Pinpoint the cell where the given text exists, returning its (X, Y) midpoint coordinate. 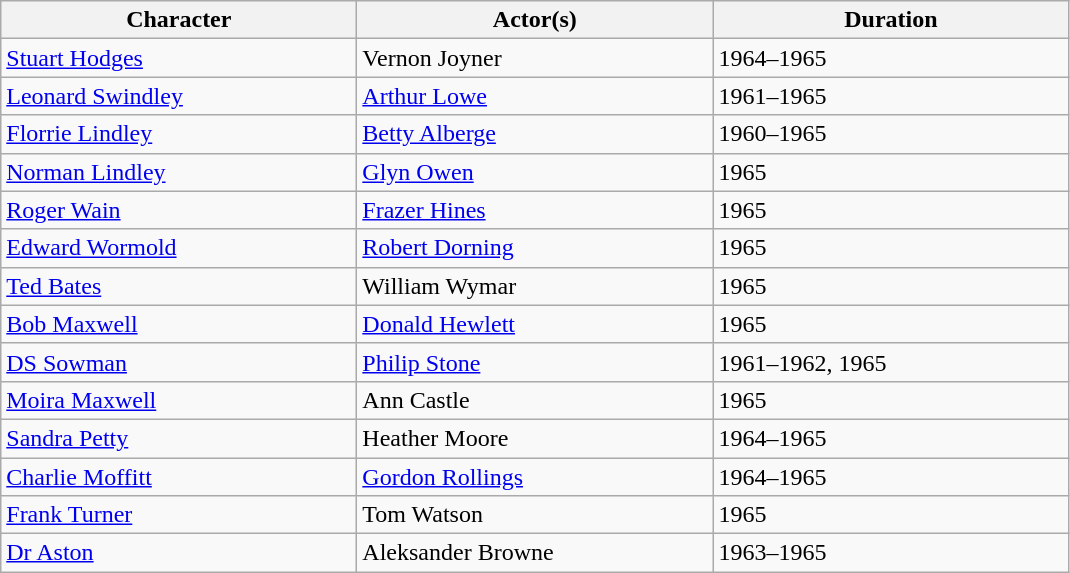
Florrie Lindley (179, 134)
Stuart Hodges (179, 58)
Dr Aston (179, 553)
Duration (891, 20)
Edward Wormold (179, 248)
Charlie Moffitt (179, 477)
Vernon Joyner (535, 58)
Frazer Hines (535, 210)
1963–1965 (891, 553)
1961–1962, 1965 (891, 362)
Arthur Lowe (535, 96)
Gordon Rollings (535, 477)
Heather Moore (535, 438)
Leonard Swindley (179, 96)
Sandra Petty (179, 438)
Philip Stone (535, 362)
Frank Turner (179, 515)
Aleksander Browne (535, 553)
1961–1965 (891, 96)
Ann Castle (535, 400)
Glyn Owen (535, 172)
Ted Bates (179, 286)
Robert Dorning (535, 248)
Tom Watson (535, 515)
Moira Maxwell (179, 400)
Betty Alberge (535, 134)
Character (179, 20)
DS Sowman (179, 362)
Donald Hewlett (535, 324)
1960–1965 (891, 134)
Roger Wain (179, 210)
Norman Lindley (179, 172)
Actor(s) (535, 20)
William Wymar (535, 286)
Bob Maxwell (179, 324)
